Capture the cell that displays the provided text and extract its [X, Y] central coordinate. 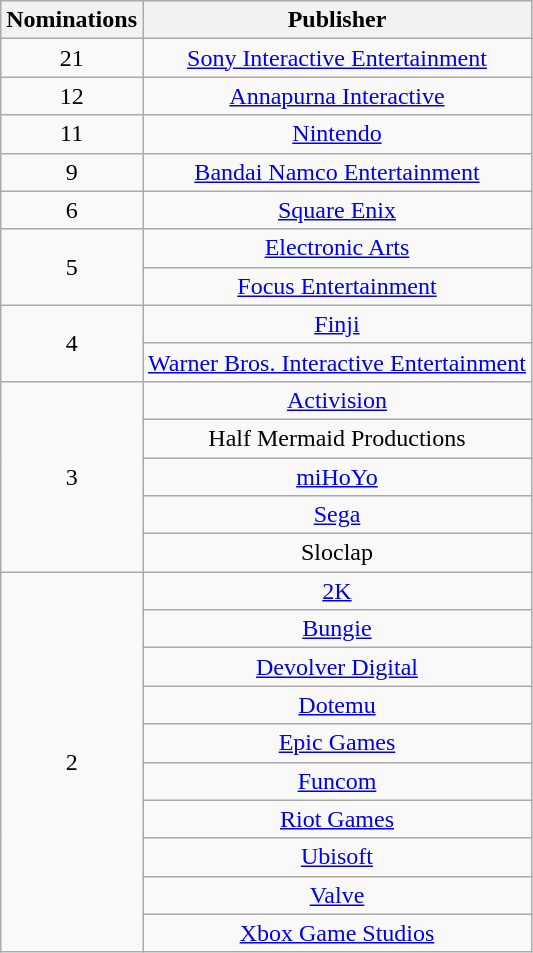
5 [72, 267]
Sloclap [336, 553]
Bandai Namco Entertainment [336, 172]
Nintendo [336, 134]
Ubisoft [336, 857]
Sega [336, 515]
Electronic Arts [336, 248]
12 [72, 96]
miHoYo [336, 477]
Xbox Game Studios [336, 933]
Square Enix [336, 210]
Riot Games [336, 819]
Finji [336, 324]
2 [72, 762]
Publisher [336, 20]
2K [336, 591]
Valve [336, 895]
Warner Bros. Interactive Entertainment [336, 362]
Epic Games [336, 743]
21 [72, 58]
9 [72, 172]
Nominations [72, 20]
3 [72, 476]
Devolver Digital [336, 667]
Dotemu [336, 705]
Annapurna Interactive [336, 96]
Bungie [336, 629]
Focus Entertainment [336, 286]
6 [72, 210]
Activision [336, 400]
Half Mermaid Productions [336, 438]
Sony Interactive Entertainment [336, 58]
11 [72, 134]
4 [72, 343]
Funcom [336, 781]
